From the cell containing the given text, extract its center point as (X, Y) coordinate. 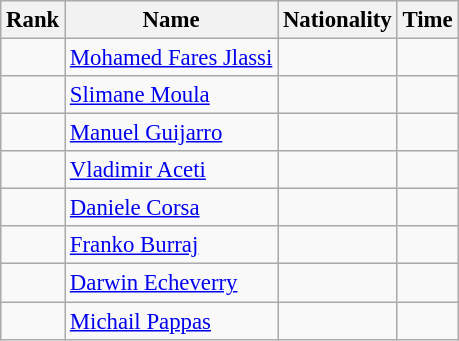
Rank (33, 20)
Darwin Echeverry (172, 283)
Vladimir Aceti (172, 170)
Time (428, 20)
Mohamed Fares Jlassi (172, 58)
Name (172, 20)
Franko Burraj (172, 245)
Slimane Moula (172, 95)
Michail Pappas (172, 321)
Daniele Corsa (172, 208)
Nationality (338, 20)
Manuel Guijarro (172, 133)
